Output the (x, y) coordinate of the center of the cell containing the given text.  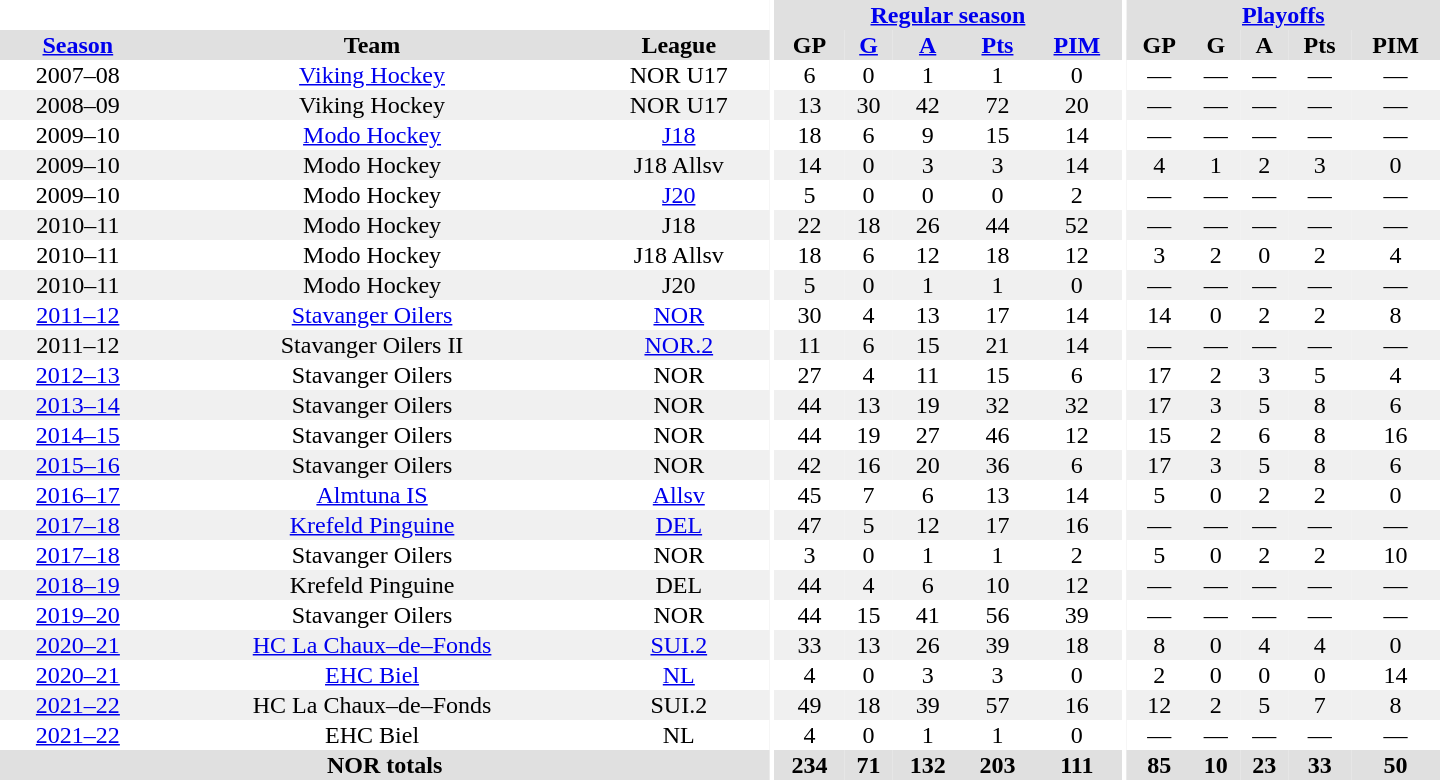
Season (78, 45)
2018–19 (78, 585)
203 (998, 765)
2015–16 (78, 465)
2012–13 (78, 375)
2008–09 (78, 105)
Playoffs (1284, 15)
85 (1160, 765)
League (678, 45)
71 (868, 765)
Allsv (678, 495)
132 (928, 765)
49 (810, 705)
45 (810, 495)
234 (810, 765)
57 (998, 705)
72 (998, 105)
46 (998, 435)
36 (998, 465)
Team (372, 45)
111 (1076, 765)
2019–20 (78, 615)
56 (998, 615)
21 (998, 345)
9 (928, 135)
23 (1264, 765)
Regular season (948, 15)
52 (1076, 225)
47 (810, 525)
22 (810, 225)
2016–17 (78, 495)
2013–14 (78, 405)
NOR totals (384, 765)
2007–08 (78, 75)
2014–15 (78, 435)
Almtuna IS (372, 495)
41 (928, 615)
Stavanger Oilers II (372, 345)
50 (1396, 765)
NOR.2 (678, 345)
